Search for the cell housing the specified text and yield its (X, Y) center coordinate. 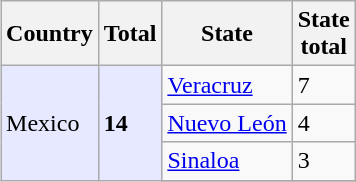
State (227, 34)
Nuevo León (227, 123)
Statetotal (324, 34)
Veracruz (227, 85)
4 (324, 123)
Mexico (50, 123)
7 (324, 85)
Total (130, 34)
14 (130, 123)
Country (50, 34)
Sinaloa (227, 161)
3 (324, 161)
